Locate the cell with the specified text and output its [X, Y] center coordinate. 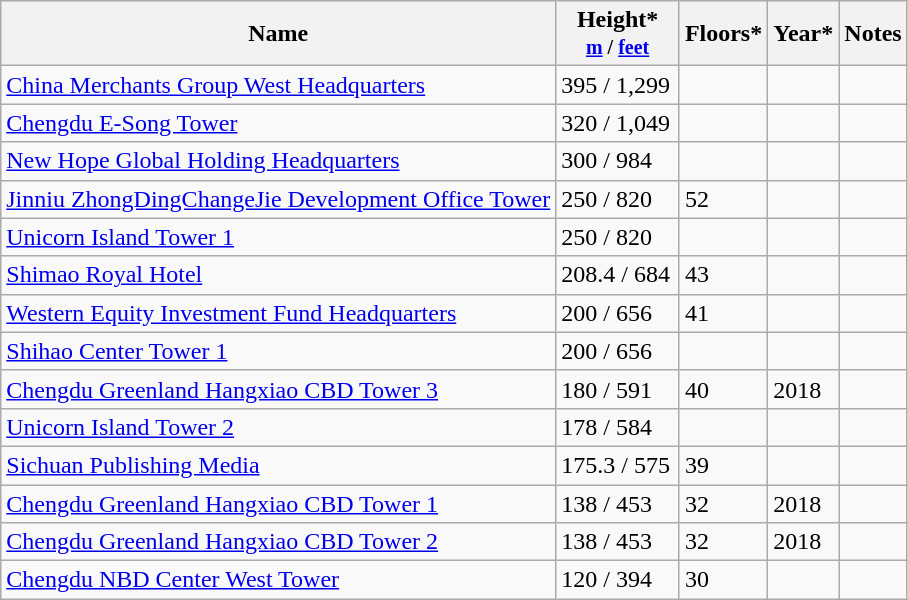
Chengdu E-Song Tower [278, 123]
300 / 984 [618, 161]
Chengdu Greenland Hangxiao CBD Tower 2 [278, 542]
Sichuan Publishing Media [278, 465]
175.3 / 575 [618, 465]
208.4 / 684 [618, 275]
178 / 584 [618, 427]
41 [723, 313]
New Hope Global Holding Headquarters [278, 161]
Height*m / feet [618, 34]
43 [723, 275]
Jinniu ZhongDingChangeJie Development Office Tower [278, 199]
Western Equity Investment Fund Headquarters [278, 313]
China Merchants Group West Headquarters [278, 85]
30 [723, 580]
395 / 1,299 [618, 85]
39 [723, 465]
180 / 591 [618, 389]
Unicorn Island Tower 1 [278, 237]
Chengdu NBD Center West Tower [278, 580]
Chengdu Greenland Hangxiao CBD Tower 3 [278, 389]
Name [278, 34]
40 [723, 389]
Floors* [723, 34]
Shihao Center Tower 1 [278, 351]
Unicorn Island Tower 2 [278, 427]
Shimao Royal Hotel [278, 275]
Year* [804, 34]
Chengdu Greenland Hangxiao CBD Tower 1 [278, 503]
320 / 1,049 [618, 123]
52 [723, 199]
Notes [873, 34]
120 / 394 [618, 580]
